Determine the (X, Y) coordinate at the center of the cell enclosing the given text.  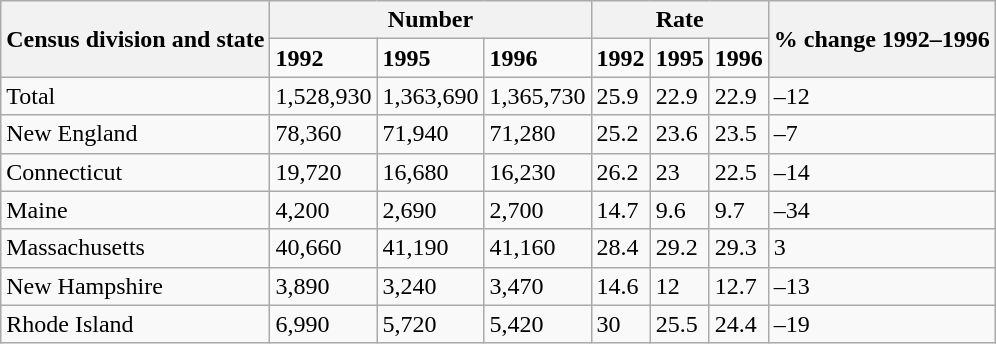
Census division and state (136, 39)
–14 (882, 172)
3,470 (538, 286)
Maine (136, 210)
5,720 (430, 324)
9.7 (738, 210)
40,660 (324, 248)
71,940 (430, 134)
29.3 (738, 248)
1,363,690 (430, 96)
Connecticut (136, 172)
Number (430, 20)
28.4 (620, 248)
% change 1992–1996 (882, 39)
1,528,930 (324, 96)
26.2 (620, 172)
25.9 (620, 96)
16,230 (538, 172)
–19 (882, 324)
29.2 (680, 248)
3,890 (324, 286)
Massachusetts (136, 248)
25.5 (680, 324)
22.5 (738, 172)
24.4 (738, 324)
Rate (680, 20)
New Hampshire (136, 286)
6,990 (324, 324)
9.6 (680, 210)
5,420 (538, 324)
23.5 (738, 134)
41,160 (538, 248)
25.2 (620, 134)
71,280 (538, 134)
14.7 (620, 210)
–34 (882, 210)
41,190 (430, 248)
3,240 (430, 286)
Rhode Island (136, 324)
–12 (882, 96)
2,690 (430, 210)
3 (882, 248)
23.6 (680, 134)
1,365,730 (538, 96)
4,200 (324, 210)
–7 (882, 134)
78,360 (324, 134)
23 (680, 172)
16,680 (430, 172)
–13 (882, 286)
12.7 (738, 286)
30 (620, 324)
Total (136, 96)
12 (680, 286)
19,720 (324, 172)
14.6 (620, 286)
2,700 (538, 210)
New England (136, 134)
